Output the (x, y) coordinate of the center of the cell containing the given text.  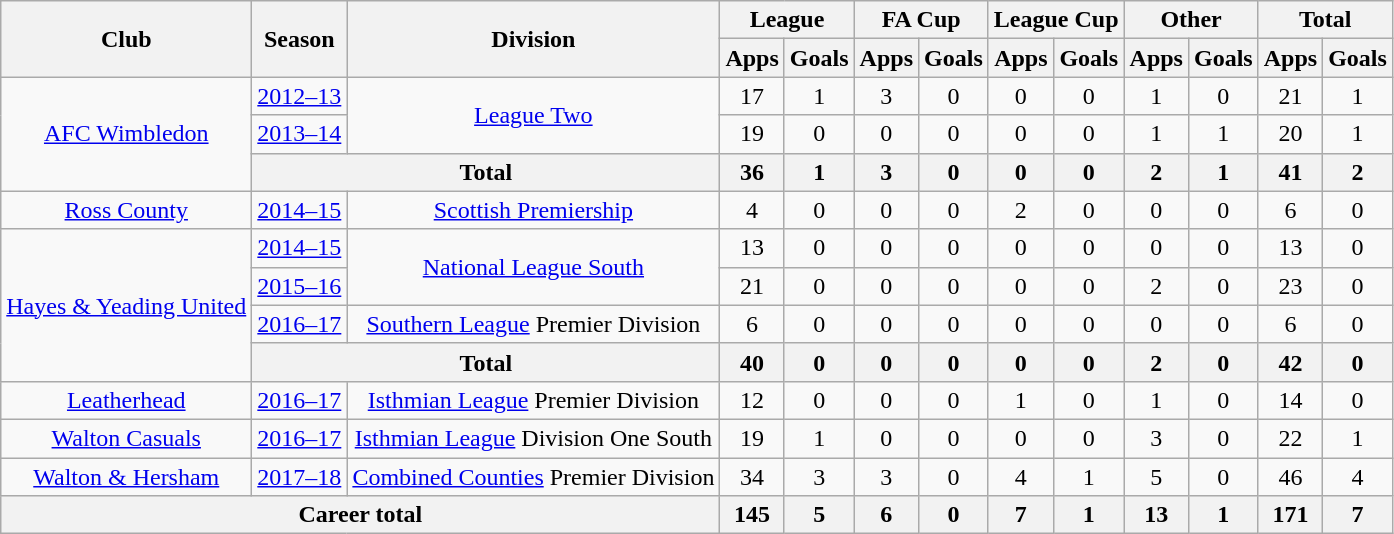
2017–18 (300, 477)
Other (1191, 20)
League Cup (1056, 20)
171 (1290, 515)
42 (1290, 362)
41 (1290, 172)
46 (1290, 477)
Walton Casuals (126, 438)
Leatherhead (126, 400)
National League South (534, 267)
AFC Wimbledon (126, 134)
Division (534, 39)
Club (126, 39)
36 (752, 172)
145 (752, 515)
22 (1290, 438)
Southern League Premier Division (534, 324)
Combined Counties Premier Division (534, 477)
League Two (534, 115)
12 (752, 400)
40 (752, 362)
17 (752, 96)
2013–14 (300, 134)
Career total (360, 515)
20 (1290, 134)
Walton & Hersham (126, 477)
Scottish Premiership (534, 210)
14 (1290, 400)
League (787, 20)
Isthmian League Premier Division (534, 400)
2012–13 (300, 96)
Ross County (126, 210)
Hayes & Yeading United (126, 305)
34 (752, 477)
2015–16 (300, 286)
Season (300, 39)
FA Cup (921, 20)
23 (1290, 286)
Isthmian League Division One South (534, 438)
